Detect which cell encompasses the target text, then output its [X, Y] center coordinate. 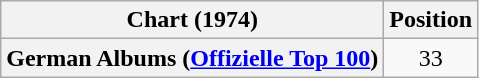
Position [431, 20]
German Albums (Offizielle Top 100) [192, 58]
33 [431, 58]
Chart (1974) [192, 20]
